From the cell containing the given text, extract its center point as (x, y) coordinate. 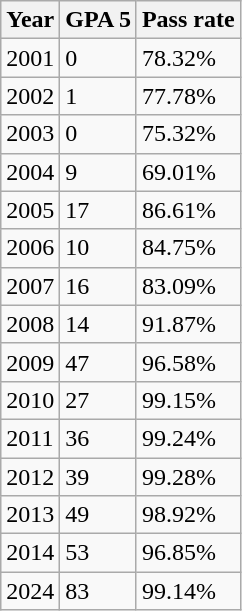
91.87% (188, 324)
2005 (30, 210)
2012 (30, 477)
GPA 5 (98, 20)
2009 (30, 362)
99.15% (188, 400)
1 (98, 96)
2001 (30, 58)
83 (98, 591)
2013 (30, 515)
2003 (30, 134)
2011 (30, 438)
69.01% (188, 172)
77.78% (188, 96)
2010 (30, 400)
Pass rate (188, 20)
53 (98, 553)
36 (98, 438)
75.32% (188, 134)
49 (98, 515)
Year (30, 20)
99.14% (188, 591)
99.24% (188, 438)
9 (98, 172)
2024 (30, 591)
2004 (30, 172)
10 (98, 248)
39 (98, 477)
98.92% (188, 515)
99.28% (188, 477)
86.61% (188, 210)
2008 (30, 324)
16 (98, 286)
96.85% (188, 553)
2014 (30, 553)
78.32% (188, 58)
47 (98, 362)
14 (98, 324)
2007 (30, 286)
2006 (30, 248)
96.58% (188, 362)
17 (98, 210)
2002 (30, 96)
84.75% (188, 248)
27 (98, 400)
83.09% (188, 286)
